Determine the [x, y] coordinate at the center of the cell enclosing the given text.  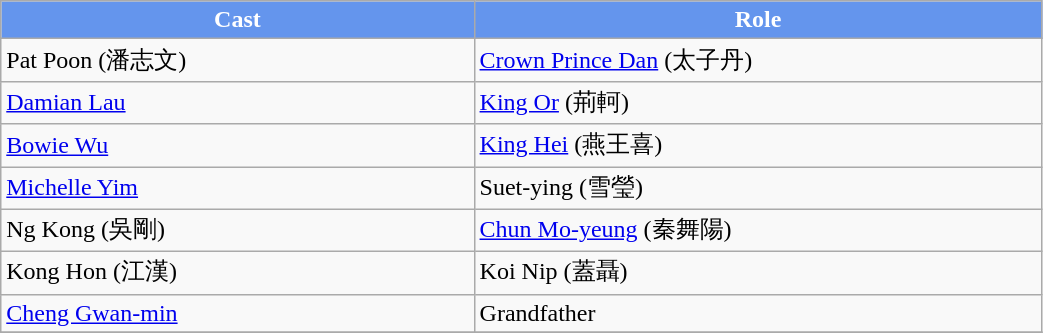
Chun Mo-yeung (秦舞陽) [758, 230]
Cast [238, 20]
King Or (荊軻) [758, 102]
Crown Prince Dan (太子丹) [758, 60]
Koi Nip (蓋聶) [758, 274]
Role [758, 20]
Damian Lau [238, 102]
Cheng Gwan-min [238, 313]
Ng Kong (吳剛) [238, 230]
Kong Hon (江漢) [238, 274]
Suet-ying (雪瑩) [758, 188]
Grandfather [758, 313]
Michelle Yim [238, 188]
Bowie Wu [238, 146]
King Hei (燕王喜) [758, 146]
Pat Poon (潘志文) [238, 60]
